Capture the cell that displays the provided text and extract its [X, Y] central coordinate. 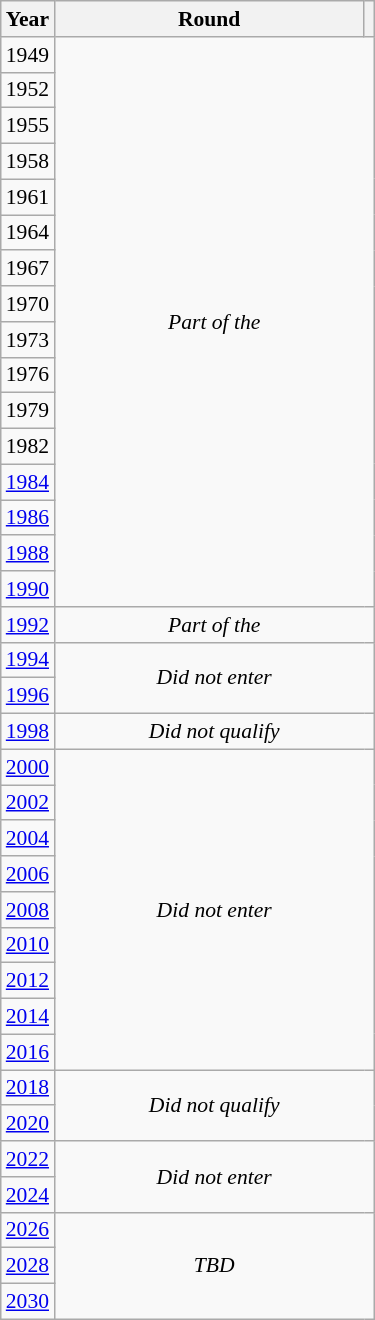
2014 [28, 1017]
1982 [28, 447]
1996 [28, 696]
1998 [28, 732]
TBD [214, 1266]
2030 [28, 1302]
1967 [28, 269]
1976 [28, 375]
2012 [28, 981]
2008 [28, 910]
1984 [28, 482]
1994 [28, 660]
1970 [28, 304]
2004 [28, 839]
Year [28, 19]
2026 [28, 1230]
1986 [28, 518]
2024 [28, 1195]
1973 [28, 340]
2028 [28, 1266]
1964 [28, 233]
1992 [28, 625]
1988 [28, 554]
2010 [28, 945]
1955 [28, 126]
2016 [28, 1052]
Round [209, 19]
2002 [28, 803]
2020 [28, 1124]
1949 [28, 55]
1990 [28, 589]
1952 [28, 90]
2018 [28, 1088]
2006 [28, 874]
1979 [28, 411]
2022 [28, 1159]
1958 [28, 162]
1961 [28, 197]
2000 [28, 767]
